Extract the [X, Y] coordinate from the center of the cell holding the provided text.  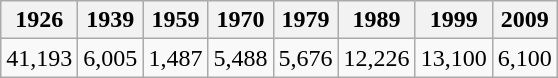
1979 [306, 20]
5,676 [306, 58]
5,488 [240, 58]
2009 [524, 20]
1970 [240, 20]
1926 [40, 20]
41,193 [40, 58]
1,487 [176, 58]
1999 [454, 20]
6,100 [524, 58]
1989 [376, 20]
6,005 [110, 58]
1939 [110, 20]
1959 [176, 20]
12,226 [376, 58]
13,100 [454, 58]
